For the text-containing cell, return its midpoint in [x, y] coordinate format. 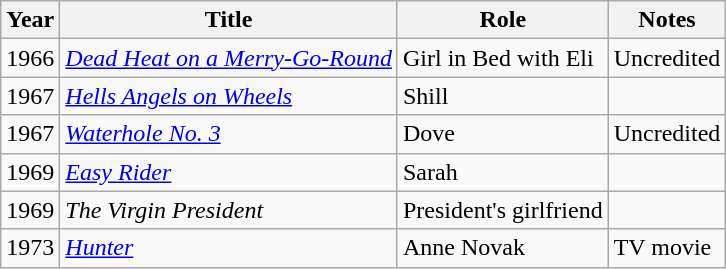
Anne Novak [502, 248]
Sarah [502, 172]
Easy Rider [229, 172]
President's girlfriend [502, 210]
Year [30, 20]
The Virgin President [229, 210]
1973 [30, 248]
Waterhole No. 3 [229, 134]
Shill [502, 96]
Dead Heat on a Merry-Go-Round [229, 58]
Hunter [229, 248]
TV movie [667, 248]
Hells Angels on Wheels [229, 96]
Notes [667, 20]
Role [502, 20]
1966 [30, 58]
Girl in Bed with Eli [502, 58]
Dove [502, 134]
Title [229, 20]
